Identify which cell holds the provided text, then report its (X, Y) central coordinate. 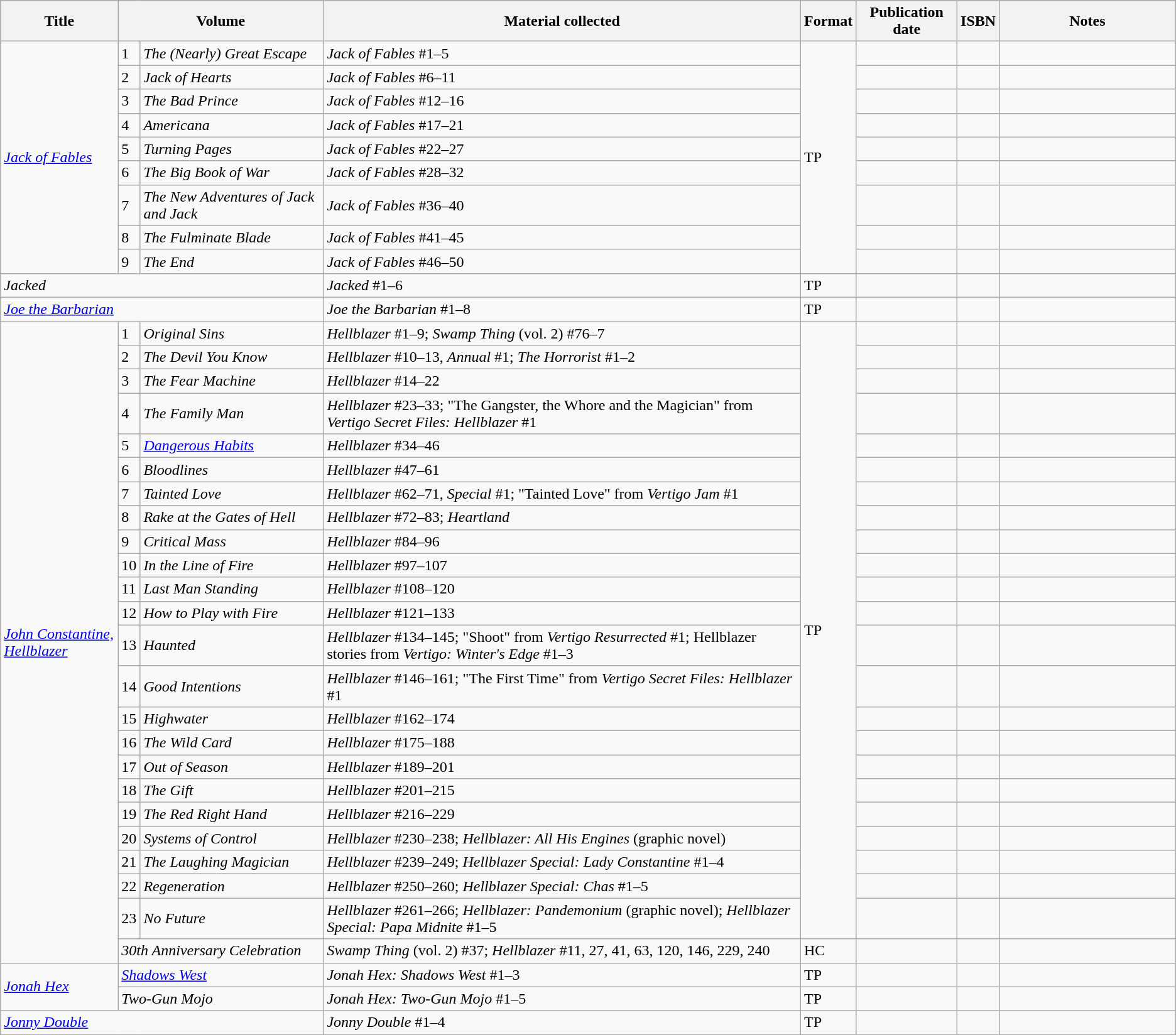
Hellblazer #97–107 (562, 565)
Last Man Standing (232, 589)
Hellblazer #250–260; Hellblazer Special: Chas #1–5 (562, 886)
21 (129, 862)
Jonah Hex (59, 987)
Joe the Barbarian #1–8 (562, 309)
Jack of Fables #46–50 (562, 261)
Highwater (232, 718)
Jonah Hex: Shadows West #1–3 (562, 975)
Hellblazer #72–83; Heartland (562, 517)
Hellblazer #189–201 (562, 767)
In the Line of Fire (232, 565)
Jack of Fables #12–16 (562, 101)
17 (129, 767)
Bloodlines (232, 470)
Jack of Fables #22–27 (562, 149)
The Fulminate Blade (232, 237)
No Future (232, 918)
Hellblazer #239–249; Hellblazer Special: Lady Constantine #1–4 (562, 862)
The (Nearly) Great Escape (232, 53)
Jack of Fables #36–40 (562, 205)
The Family Man (232, 413)
Hellblazer #134–145; "Shoot" from Vertigo Resurrected #1; Hellblazer stories from Vertigo: Winter's Edge #1–3 (562, 646)
The Red Right Hand (232, 815)
The Bad Prince (232, 101)
Title (59, 21)
Jack of Hearts (232, 77)
How to Play with Fire (232, 613)
13 (129, 646)
14 (129, 686)
Hellblazer #121–133 (562, 613)
Hellblazer #10–13, Annual #1; The Horrorist #1–2 (562, 357)
Jack of Fables #28–32 (562, 173)
Turning Pages (232, 149)
Haunted (232, 646)
Jack of Fables #1–5 (562, 53)
Hellblazer #146–161; "The First Time" from Vertigo Secret Files: Hellblazer #1 (562, 686)
Format (828, 21)
Jack of Fables #6–11 (562, 77)
John Constantine, Hellblazer (59, 642)
Dangerous Habits (232, 446)
18 (129, 791)
Jonah Hex: Two-Gun Mojo #1–5 (562, 999)
Jacked #1–6 (562, 285)
The End (232, 261)
Notes (1088, 21)
Jack of Fables #17–21 (562, 125)
Systems of Control (232, 838)
Hellblazer #230–238; Hellblazer: All His Engines (graphic novel) (562, 838)
16 (129, 742)
Hellblazer #175–188 (562, 742)
The Big Book of War (232, 173)
The New Adventures of Jack and Jack (232, 205)
22 (129, 886)
Regeneration (232, 886)
Good Intentions (232, 686)
Publication date (907, 21)
Jack of Fables #41–45 (562, 237)
Out of Season (232, 767)
Hellblazer #34–46 (562, 446)
Material collected (562, 21)
11 (129, 589)
The Fear Machine (232, 381)
Hellblazer #1–9; Swamp Thing (vol. 2) #76–7 (562, 333)
Hellblazer #108–120 (562, 589)
Rake at the Gates of Hell (232, 517)
15 (129, 718)
Hellblazer #162–174 (562, 718)
Tainted Love (232, 494)
Shadows West (221, 975)
Joe the Barbarian (162, 309)
Hellblazer #261–266; Hellblazer: Pandemonium (graphic novel); Hellblazer Special: Papa Midnite #1–5 (562, 918)
Jonny Double (162, 1022)
Hellblazer #47–61 (562, 470)
Americana (232, 125)
Swamp Thing (vol. 2) #37; Hellblazer #11, 27, 41, 63, 120, 146, 229, 240 (562, 951)
Hellblazer #23–33; "The Gangster, the Whore and the Magician" from Vertigo Secret Files: Hellblazer #1 (562, 413)
19 (129, 815)
12 (129, 613)
Hellblazer #84–96 (562, 541)
Jonny Double #1–4 (562, 1022)
10 (129, 565)
Jack of Fables (59, 158)
Hellblazer #201–215 (562, 791)
30th Anniversary Celebration (221, 951)
The Devil You Know (232, 357)
HC (828, 951)
ISBN (979, 21)
Hellblazer #14–22 (562, 381)
Jacked (162, 285)
The Gift (232, 791)
Original Sins (232, 333)
23 (129, 918)
20 (129, 838)
Critical Mass (232, 541)
The Wild Card (232, 742)
Hellblazer #62–71, Special #1; "Tainted Love" from Vertigo Jam #1 (562, 494)
Two-Gun Mojo (221, 999)
Volume (221, 21)
The Laughing Magician (232, 862)
Hellblazer #216–229 (562, 815)
